From the cell containing the given text, extract its center point as (X, Y) coordinate. 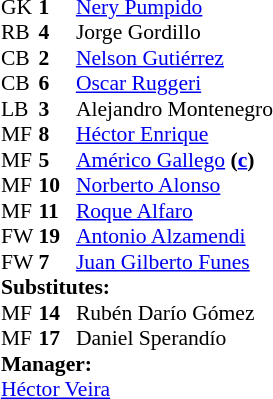
3 (57, 109)
Américo Gallego (c) (174, 160)
5 (57, 160)
Alejandro Montenegro (174, 109)
Nelson Gutiérrez (174, 58)
Manager: (137, 364)
Substitutes: (137, 287)
2 (57, 58)
Rubén Darío Gómez (174, 313)
Oscar Ruggeri (174, 83)
Jorge Gordillo (174, 33)
Norberto Alonso (174, 185)
17 (57, 339)
LB (20, 109)
Daniel Sperandío (174, 339)
4 (57, 33)
19 (57, 237)
11 (57, 211)
Héctor Enrique (174, 135)
6 (57, 83)
8 (57, 135)
Antonio Alzamendi (174, 237)
Roque Alfaro (174, 211)
Juan Gilberto Funes (174, 262)
7 (57, 262)
RB (20, 33)
14 (57, 313)
10 (57, 185)
